Scan for the cell matching the given text and deliver its [x, y] coordinate at center. 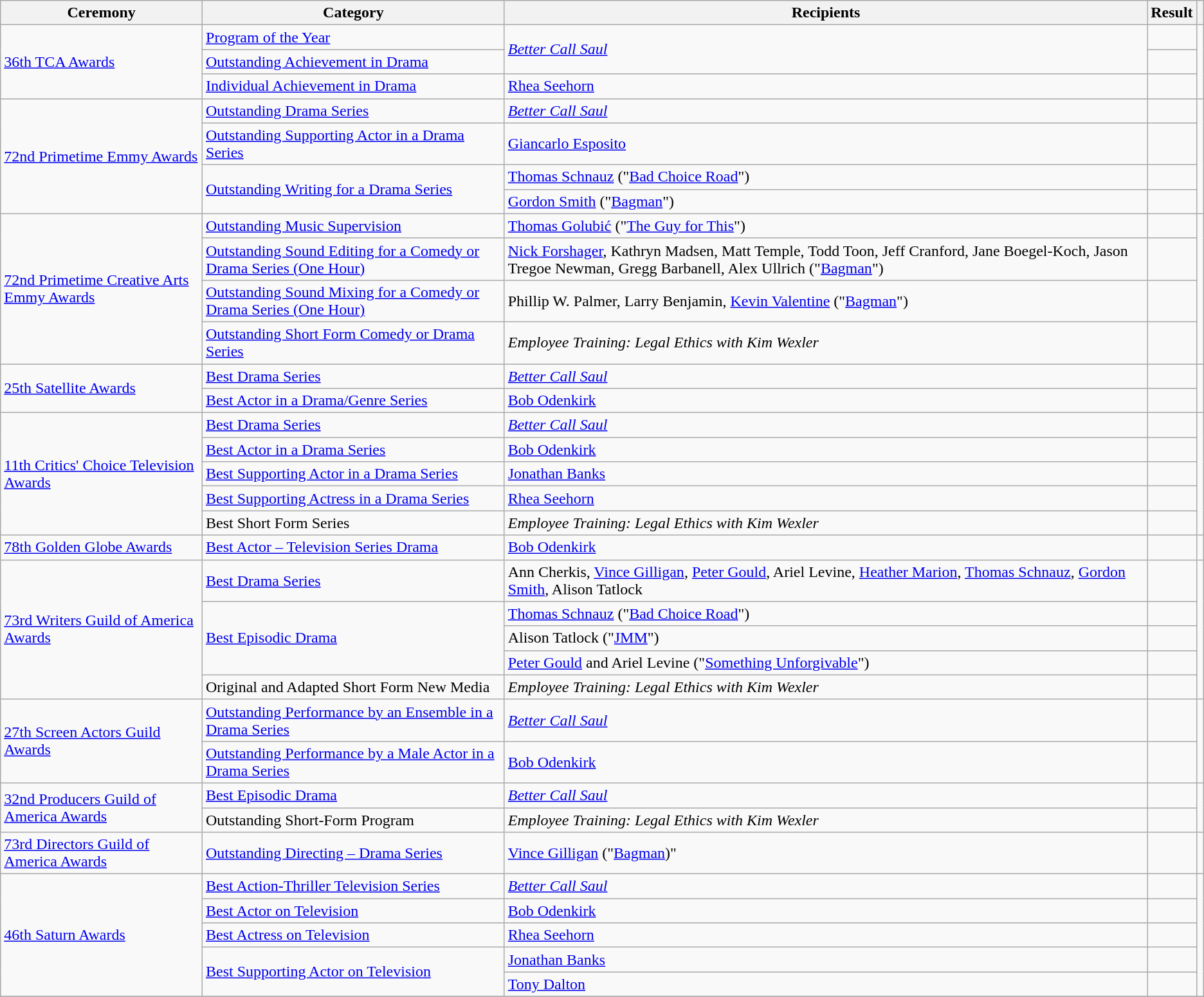
Best Short Form Series [354, 523]
27th Screen Actors Guild Awards [102, 741]
Outstanding Sound Mixing for a Comedy or Drama Series (One Hour) [354, 301]
Outstanding Achievement in Drama [354, 62]
Outstanding Short Form Comedy or Drama Series [354, 342]
Best Action-Thriller Television Series [354, 886]
Best Actor in a Drama Series [354, 450]
Ann Cherkis, Vince Gilligan, Peter Gould, Ariel Levine, Heather Marion, Thomas Schnauz, Gordon Smith, Alison Tatlock [826, 580]
Ceremony [102, 13]
Best Actor – Television Series Drama [354, 547]
Best Actress on Television [354, 935]
Peter Gould and Ariel Levine ("Something Unforgivable") [826, 663]
Category [354, 13]
Outstanding Performance by a Male Actor in a Drama Series [354, 762]
36th TCA Awards [102, 62]
11th Critics' Choice Television Awards [102, 474]
Giancarlo Esposito [826, 144]
Gordon Smith ("Bagman") [826, 201]
Phillip W. Palmer, Larry Benjamin, Kevin Valentine ("Bagman") [826, 301]
Outstanding Supporting Actor in a Drama Series [354, 144]
Outstanding Sound Editing for a Comedy or Drama Series (One Hour) [354, 259]
72nd Primetime Creative Arts Emmy Awards [102, 288]
Outstanding Short-Form Program [354, 820]
Original and Adapted Short Form New Media [354, 687]
Alison Tatlock ("JMM") [826, 638]
Recipients [826, 13]
78th Golden Globe Awards [102, 547]
Best Supporting Actor on Television [354, 972]
Outstanding Music Supervision [354, 226]
Best Supporting Actor in a Drama Series [354, 474]
72nd Primetime Emmy Awards [102, 156]
Program of the Year [354, 37]
Vince Gilligan ("Bagman)" [826, 853]
Best Supporting Actress in a Drama Series [354, 498]
46th Saturn Awards [102, 935]
Individual Achievement in Drama [354, 86]
25th Satellite Awards [102, 389]
Tony Dalton [826, 984]
Result [1172, 13]
Outstanding Performance by an Ensemble in a Drama Series [354, 720]
Best Actor in a Drama/Genre Series [354, 401]
Outstanding Writing for a Drama Series [354, 189]
73rd Directors Guild of America Awards [102, 853]
Outstanding Drama Series [354, 111]
Thomas Golubić ("The Guy for This") [826, 226]
Best Actor on Television [354, 911]
73rd Writers Guild of America Awards [102, 629]
Outstanding Directing – Drama Series [354, 853]
32nd Producers Guild of America Awards [102, 807]
